Search for the cell housing the specified text and yield its (X, Y) center coordinate. 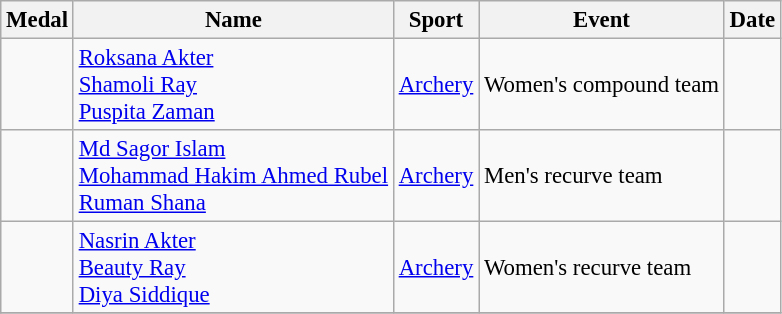
Name (233, 20)
Women's compound team (602, 85)
Medal (38, 20)
Women's recurve team (602, 268)
Nasrin AkterBeauty RayDiya Siddique (233, 268)
Date (752, 20)
Men's recurve team (602, 176)
Md Sagor IslamMohammad Hakim Ahmed RubelRuman Shana (233, 176)
Sport (436, 20)
Event (602, 20)
Roksana AkterShamoli RayPuspita Zaman (233, 85)
